Locate the cell with the specified text and output its (x, y) center coordinate. 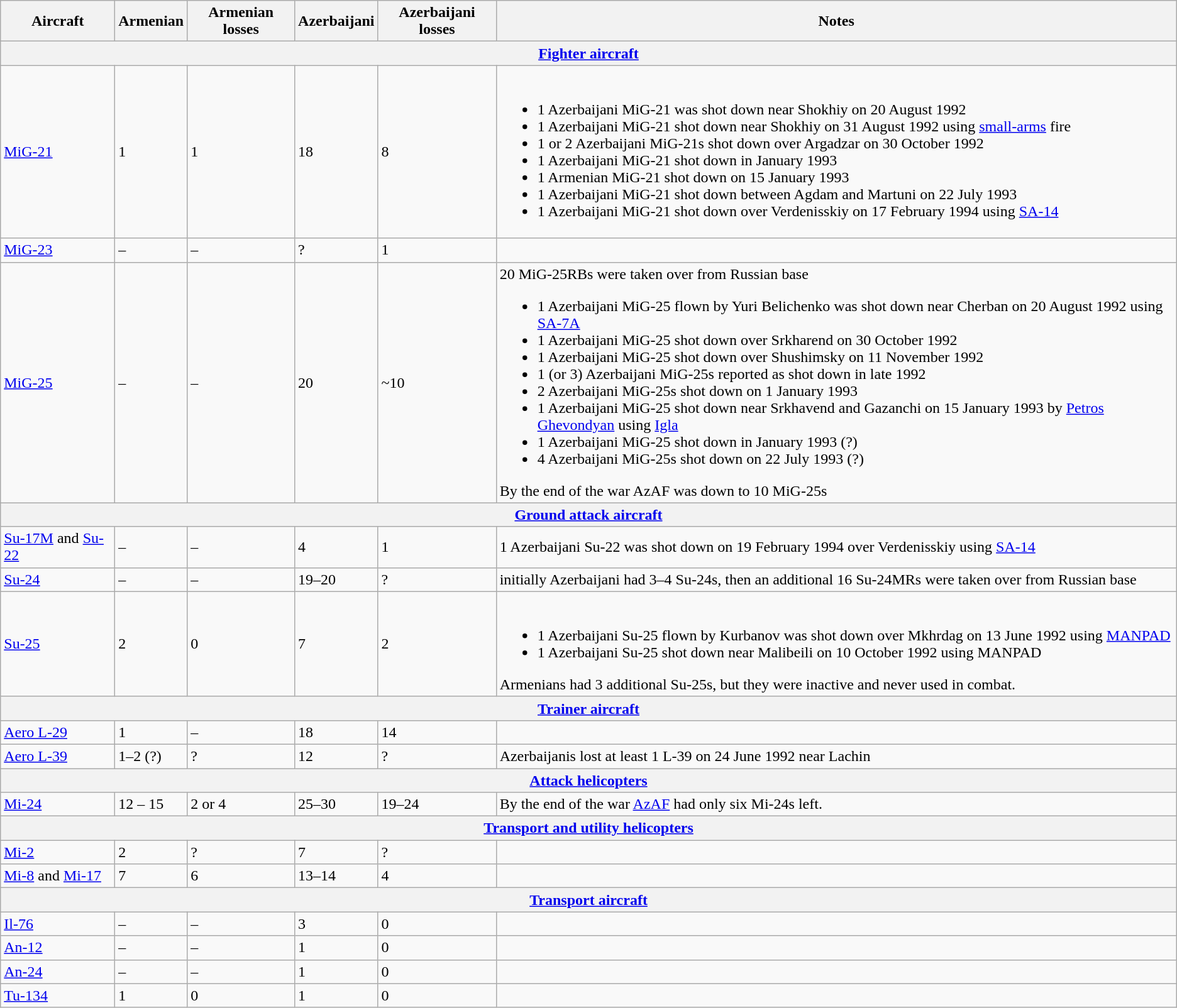
Fighter aircraft (588, 53)
Transport and utility helicopters (588, 828)
20 (336, 382)
Mi-2 (58, 852)
Il-76 (58, 924)
19–20 (336, 579)
8 (437, 152)
Azerbaijanis lost at least 1 L-39 on 24 June 1992 near Lachin (836, 756)
MiG-23 (58, 250)
Trainer aircraft (588, 708)
MiG-25 (58, 382)
~10 (437, 382)
An-24 (58, 972)
Transport aircraft (588, 900)
initially Azerbaijani had 3–4 Su-24s, then an additional 16 Su-24MRs were taken over from Russian base (836, 579)
3 (336, 924)
Ground attack aircraft (588, 515)
Aero L-39 (58, 756)
Armenian (151, 21)
Mi-8 and Mi-17 (58, 876)
Armenian losses (241, 21)
6 (241, 876)
Aero L-29 (58, 732)
Tu-134 (58, 995)
Su-24 (58, 579)
12 – 15 (151, 804)
Attack helicopters (588, 780)
1 Azerbaijani Su-22 was shot down on 19 February 1994 over Verdenisskiy using SA-14 (836, 547)
13–14 (336, 876)
Azerbaijani losses (437, 21)
19–24 (437, 804)
Azerbaijani (336, 21)
2 or 4 (241, 804)
14 (437, 732)
12 (336, 756)
Su-25 (58, 644)
Notes (836, 21)
Aircraft (58, 21)
By the end of the war AzAF had only six Mi-24s left. (836, 804)
Su-17M and Su-22 (58, 547)
Mi-24 (58, 804)
1–2 (?) (151, 756)
An-12 (58, 948)
25–30 (336, 804)
MiG-21 (58, 152)
